Search for the cell housing the specified text and yield its [X, Y] center coordinate. 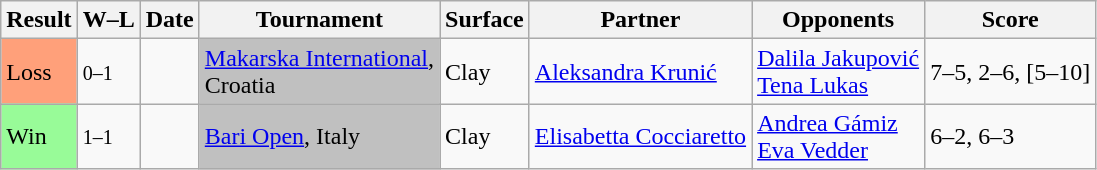
Loss [39, 72]
Elisabetta Cocciaretto [640, 136]
Partner [640, 20]
Makarska International, Croatia [319, 72]
Score [1010, 20]
Tournament [319, 20]
W–L [108, 20]
Dalila Jakupović Tena Lukas [838, 72]
Bari Open, Italy [319, 136]
6–2, 6–3 [1010, 136]
Surface [485, 20]
1–1 [108, 136]
7–5, 2–6, [5–10] [1010, 72]
Opponents [838, 20]
Win [39, 136]
Aleksandra Krunić [640, 72]
Andrea Gámiz Eva Vedder [838, 136]
Date [170, 20]
Result [39, 20]
0–1 [108, 72]
